Output the (X, Y) coordinate of the center of the cell containing the given text.  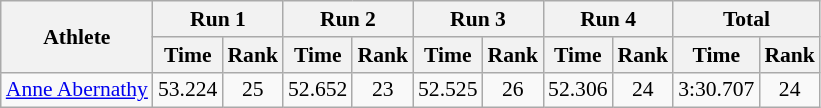
52.652 (318, 90)
52.525 (448, 90)
Run 2 (348, 19)
52.306 (578, 90)
Total (746, 19)
Run 4 (608, 19)
Run 1 (218, 19)
3:30.707 (716, 90)
25 (252, 90)
53.224 (188, 90)
26 (514, 90)
Athlete (77, 36)
23 (382, 90)
Anne Abernathy (77, 90)
Run 3 (478, 19)
